Scan for the cell matching the given text and deliver its (x, y) coordinate at center. 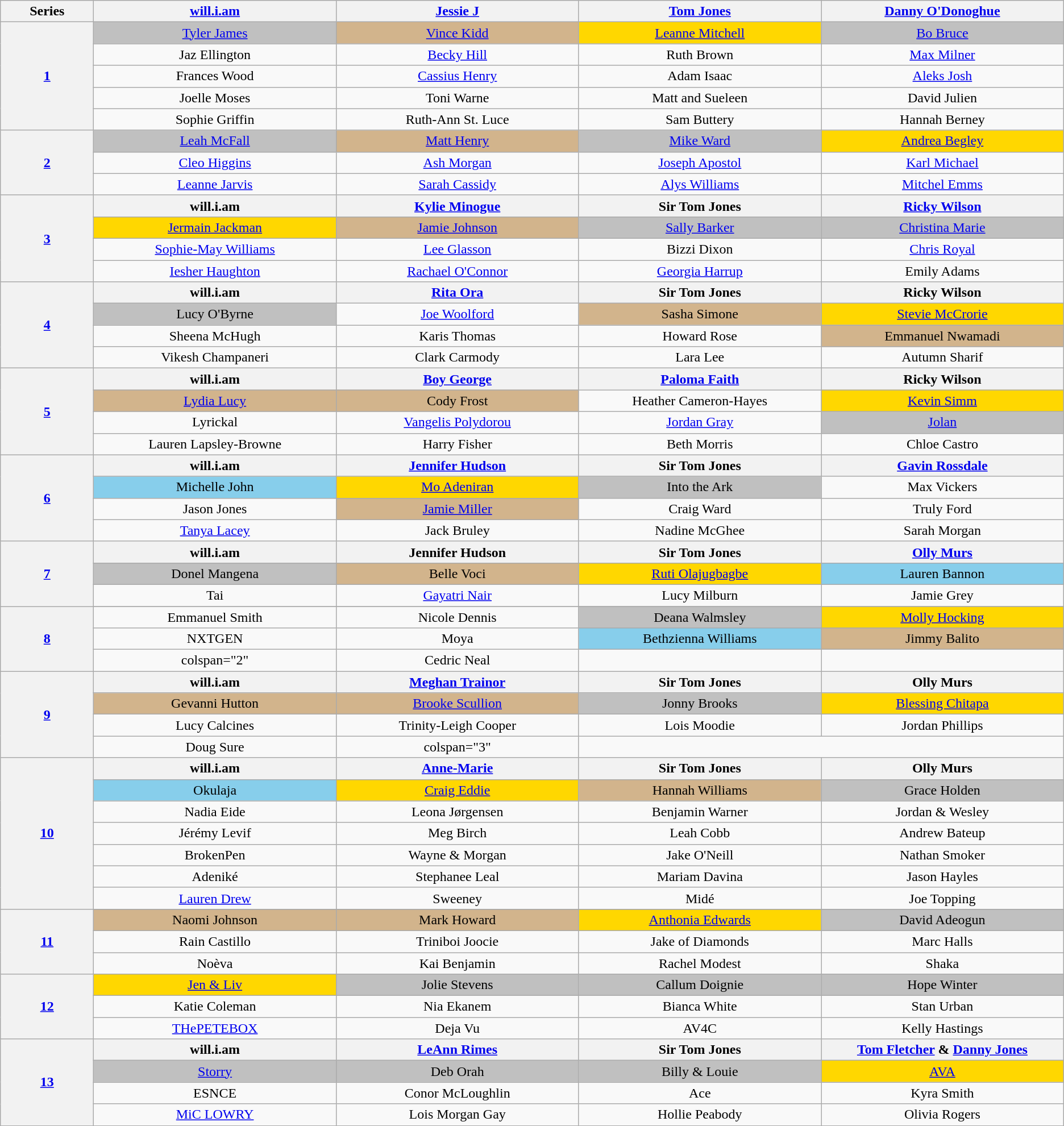
Vince Kidd (457, 33)
Chris Royal (942, 249)
Max Vickers (942, 487)
Beth Morris (700, 444)
Tanya Lacey (215, 530)
Danny O'Donoghue (942, 11)
Lauren Lapsley-Browne (215, 444)
Georgia Harrup (700, 271)
Harry Fisher (457, 444)
Wayne & Morgan (457, 855)
Lucy Calcines (215, 725)
Rachael O'Connor (457, 271)
ESNCE (215, 1093)
Meghan Trainor (457, 682)
Nathan Smoker (942, 855)
Jolan (942, 422)
Kelly Hastings (942, 1028)
Frances Wood (215, 76)
Boy George (457, 379)
Bethzienna Williams (700, 639)
11 (47, 941)
Hollie Peabody (700, 1115)
Donel Mangena (215, 574)
Moya (457, 639)
Noèva (215, 963)
Sasha Simone (700, 314)
Belle Voci (457, 574)
Ace (700, 1093)
Sweeney (457, 898)
Craig Eddie (457, 790)
Lucy Milburn (700, 595)
Toni Warne (457, 98)
Leanne Mitchell (700, 33)
Deja Vu (457, 1028)
Alys Williams (700, 184)
Joe Topping (942, 898)
Cleo Higgins (215, 163)
Into the Ark (700, 487)
Ruth-Ann St. Luce (457, 119)
Jamie Johnson (457, 227)
Tom Fletcher & Danny Jones (942, 1050)
Kylie Minogue (457, 206)
Gevanni Hutton (215, 704)
Rachel Modest (700, 963)
Sarah Morgan (942, 530)
Jaz Ellington (215, 55)
Jermain Jackman (215, 227)
Olivia Rogers (942, 1115)
Hope Winter (942, 985)
Nadine McGhee (700, 530)
Grace Holden (942, 790)
2 (47, 163)
Jake of Diamonds (700, 941)
9 (47, 714)
1 (47, 76)
4 (47, 325)
Okulaja (215, 790)
Cassius Henry (457, 76)
Mike Ward (700, 141)
Midé (700, 898)
Doug Sure (215, 747)
Marc Halls (942, 941)
Hannah Williams (700, 790)
Lois Moodie (700, 725)
Heather Cameron-Hayes (700, 401)
Iesher Haughton (215, 271)
Bizzi Dixon (700, 249)
Joe Woolford (457, 314)
Conor McLoughlin (457, 1093)
Rain Castillo (215, 941)
Triniboi Joocie (457, 941)
Lyrickal (215, 422)
David Adeogun (942, 920)
Leah Cobb (700, 833)
Cody Frost (457, 401)
7 (47, 574)
Adam Isaac (700, 76)
Emily Adams (942, 271)
Joelle Moses (215, 98)
Jen & Liv (215, 985)
Stephanee Leal (457, 876)
THePETEBOX (215, 1028)
MiC LOWRY (215, 1115)
Emmanuel Smith (215, 617)
Jordan & Wesley (942, 812)
Deana Walmsley (700, 617)
10 (47, 833)
Max Milner (942, 55)
Callum Doignie (700, 985)
Jordan Gray (700, 422)
Kai Benjamin (457, 963)
Karis Thomas (457, 336)
Stan Urban (942, 1007)
Bo Bruce (942, 33)
Storry (215, 1071)
3 (47, 238)
Sarah Cassidy (457, 184)
Jessie J (457, 11)
Leanne Jarvis (215, 184)
Brooke Scullion (457, 704)
13 (47, 1082)
AVA (942, 1071)
Lauren Drew (215, 898)
Adeniké (215, 876)
AV4C (700, 1028)
Karl Michael (942, 163)
Mariam Davina (700, 876)
colspan="2" (215, 660)
Jack Bruley (457, 530)
Lois Morgan Gay (457, 1115)
Tyler James (215, 33)
Mitchel Emms (942, 184)
8 (47, 638)
NXTGEN (215, 639)
Paloma Faith (700, 379)
6 (47, 498)
Jamie Miller (457, 509)
Truly Ford (942, 509)
Leah McFall (215, 141)
Jolie Stevens (457, 985)
Leona Jørgensen (457, 812)
Billy & Louie (700, 1071)
Michelle John (215, 487)
Nadia Eide (215, 812)
Sam Buttery (700, 119)
Lara Lee (700, 358)
Autumn Sharif (942, 358)
Tai (215, 595)
Katie Coleman (215, 1007)
Vangelis Polydorou (457, 422)
Lauren Bannon (942, 574)
Gayatri Nair (457, 595)
David Julien (942, 98)
LeAnn Rimes (457, 1050)
Deb Orah (457, 1071)
Kevin Simm (942, 401)
Molly Hocking (942, 617)
Andrew Bateup (942, 833)
Joseph Apostol (700, 163)
Lydia Lucy (215, 401)
Lucy O'Byrne (215, 314)
5 (47, 412)
Jimmy Balito (942, 639)
Naomi Johnson (215, 920)
Matt Henry (457, 141)
Jason Jones (215, 509)
Ruth Brown (700, 55)
Jamie Grey (942, 595)
BrokenPen (215, 855)
Christina Marie (942, 227)
Sophie Griffin (215, 119)
Rita Ora (457, 293)
Benjamin Warner (700, 812)
Blessing Chitapa (942, 704)
Meg Birch (457, 833)
Trinity-Leigh Cooper (457, 725)
Sheena McHugh (215, 336)
Bianca White (700, 1007)
Clark Carmody (457, 358)
Jordan Phillips (942, 725)
Jérémy Levif (215, 833)
Becky Hill (457, 55)
Anthonia Edwards (700, 920)
Mark Howard (457, 920)
Andrea Begley (942, 141)
Gavin Rossdale (942, 466)
Matt and Sueleen (700, 98)
Series (47, 11)
colspan="3" (457, 747)
Sophie-May Williams (215, 249)
Anne-Marie (457, 768)
Shaka (942, 963)
Howard Rose (700, 336)
Mo Adeniran (457, 487)
Jonny Brooks (700, 704)
Craig Ward (700, 509)
Ruti Olajugbagbe (700, 574)
Emmanuel Nwamadi (942, 336)
Nia Ekanem (457, 1007)
Aleks Josh (942, 76)
Hannah Berney (942, 119)
Jake O'Neill (700, 855)
Stevie McCrorie (942, 314)
Kyra Smith (942, 1093)
12 (47, 1007)
Chloe Castro (942, 444)
Sally Barker (700, 227)
Ash Morgan (457, 163)
Tom Jones (700, 11)
Cedric Neal (457, 660)
Nicole Dennis (457, 617)
Jason Hayles (942, 876)
Vikesh Champaneri (215, 358)
Lee Glasson (457, 249)
